Detect which cell encompasses the target text, then output its [x, y] center coordinate. 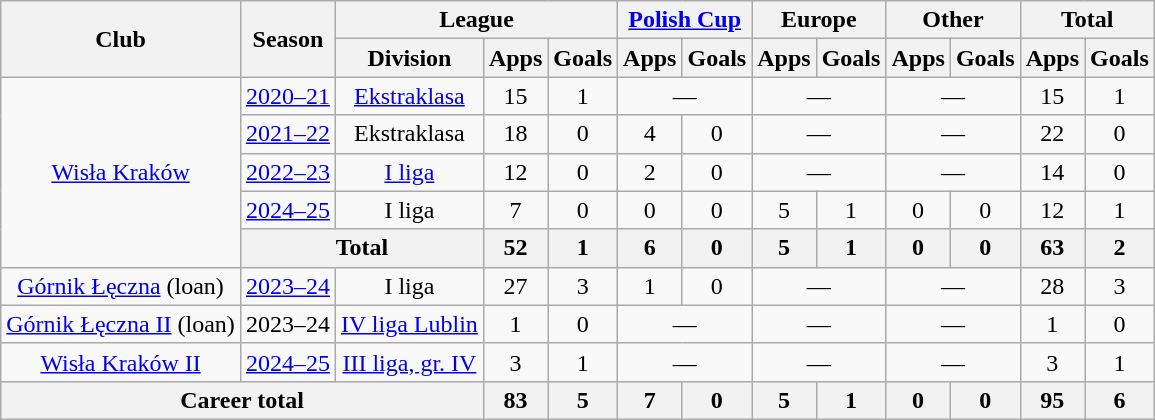
52 [515, 248]
18 [515, 134]
95 [1052, 400]
2022–23 [288, 172]
Wisła Kraków [121, 172]
27 [515, 286]
Europe [819, 20]
IV liga Lublin [409, 324]
22 [1052, 134]
63 [1052, 248]
Season [288, 39]
Górnik Łęczna II (loan) [121, 324]
83 [515, 400]
28 [1052, 286]
Career total [242, 400]
III liga, gr. IV [409, 362]
14 [1052, 172]
2021–22 [288, 134]
2020–21 [288, 96]
4 [650, 134]
Other [953, 20]
League [476, 20]
Wisła Kraków II [121, 362]
Górnik Łęczna (loan) [121, 286]
Polish Cup [685, 20]
Club [121, 39]
Division [409, 58]
